Return [X, Y] of the center of cell containing provided text 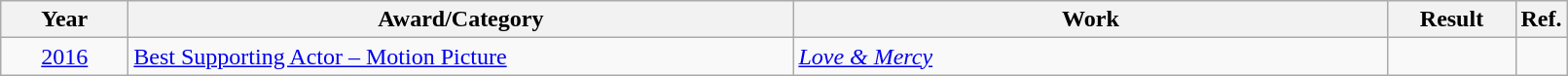
Love & Mercy [1090, 57]
Work [1090, 19]
Year [64, 19]
Ref. [1542, 19]
2016 [64, 57]
Result [1452, 19]
Best Supporting Actor – Motion Picture [461, 57]
Award/Category [461, 19]
